Find where the given text appears and provide that cell's center as (X, Y) coordinate. 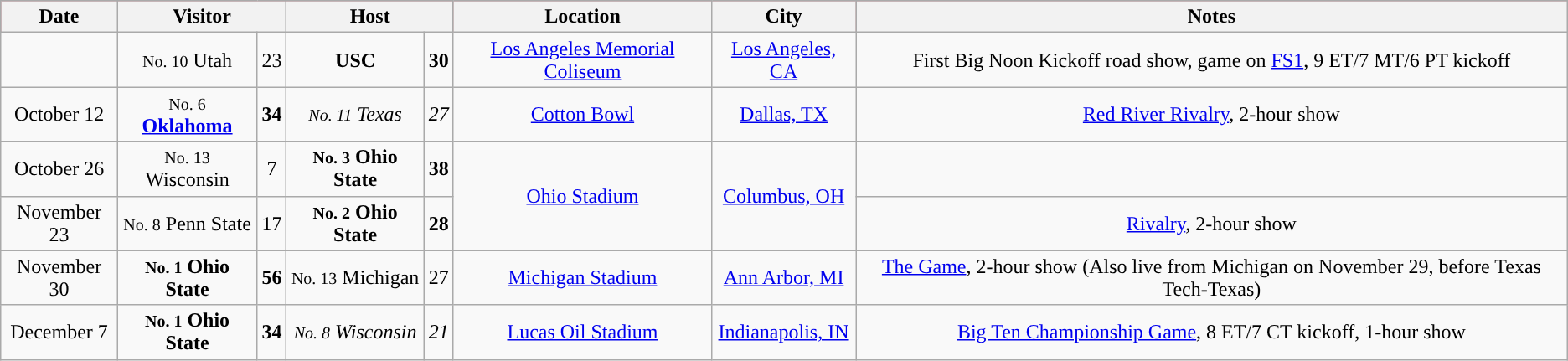
No. 13 Michigan (355, 278)
No. 11 Texas (355, 114)
Ann Arbor, MI (784, 278)
28 (439, 223)
Notes (1212, 17)
First Big Noon Kickoff road show, game on FS1, 9 ET/7 MT/6 PT kickoff (1212, 60)
Red River Rivalry, 2-hour show (1212, 114)
Los Angeles, CA (784, 60)
No. 8 Wisconsin (355, 332)
21 (439, 332)
November 23 (59, 223)
17 (271, 223)
Dallas, TX (784, 114)
November 30 (59, 278)
Columbus, OH (784, 196)
No. 6 Oklahoma (188, 114)
No. 10 Utah (188, 60)
October 12 (59, 114)
The Game, 2-hour show (Also live from Michigan on November 29, before Texas Tech-Texas) (1212, 278)
No. 8 Penn State (188, 223)
Date (59, 17)
Cotton Bowl (582, 114)
23 (271, 60)
Los Angeles Memorial Coliseum (582, 60)
Ohio Stadium (582, 196)
56 (271, 278)
December 7 (59, 332)
No. 3 Ohio State (355, 169)
No. 2 Ohio State (355, 223)
7 (271, 169)
Michigan Stadium (582, 278)
City (784, 17)
Location (582, 17)
No. 13 Wisconsin (188, 169)
Rivalry, 2-hour show (1212, 223)
Big Ten Championship Game, 8 ET/7 CT kickoff, 1-hour show (1212, 332)
30 (439, 60)
Visitor (202, 17)
Lucas Oil Stadium (582, 332)
Host (370, 17)
USC (355, 60)
Indianapolis, IN (784, 332)
38 (439, 169)
October 26 (59, 169)
